Identify which cell holds the provided text, then report its (X, Y) central coordinate. 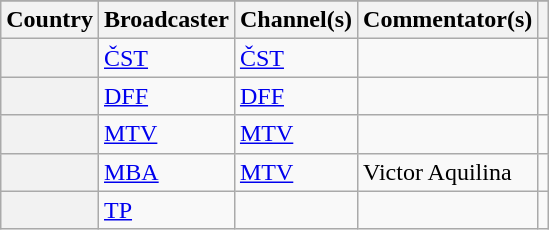
Country (50, 20)
Channel(s) (296, 20)
MBA (166, 172)
Commentator(s) (448, 20)
Victor Aquilina (448, 172)
TP (166, 210)
Broadcaster (166, 20)
